Search for the cell housing the specified text and yield its [X, Y] center coordinate. 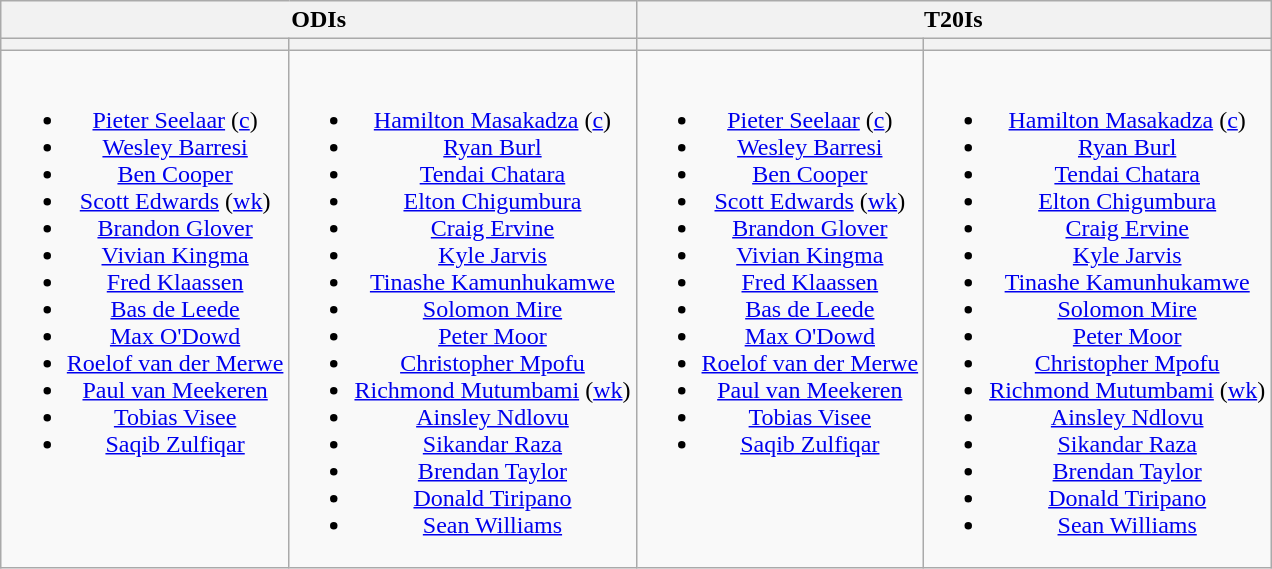
ODIs [318, 20]
T20Is [954, 20]
